Capture the cell that displays the provided text and extract its (X, Y) central coordinate. 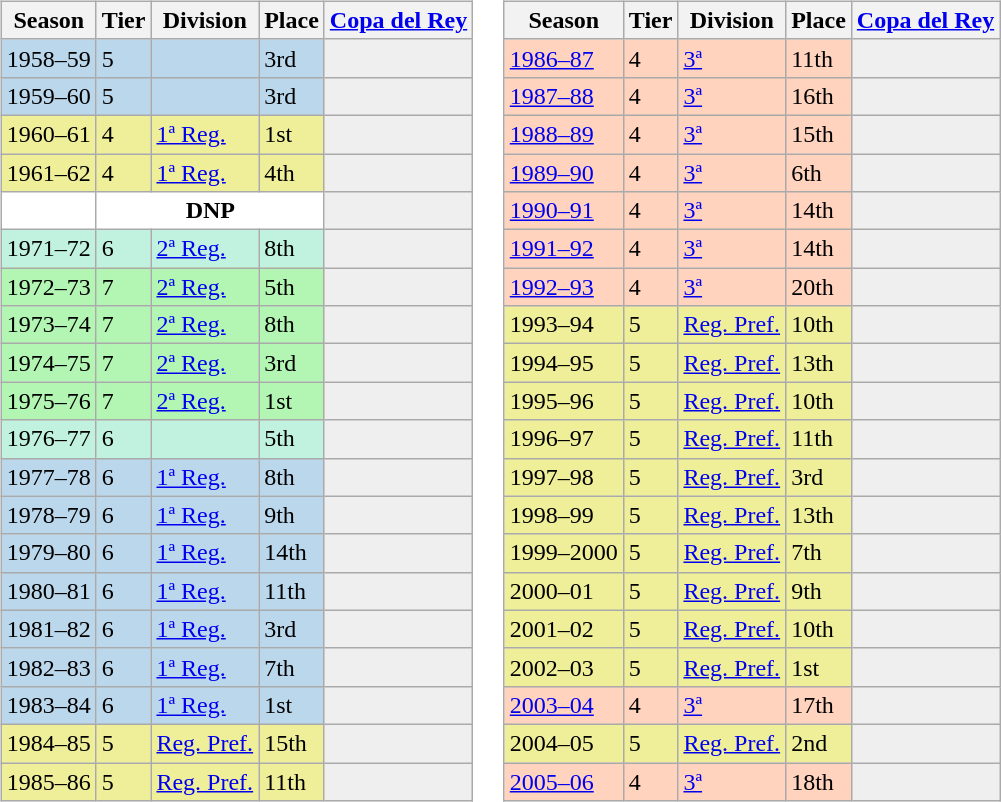
1994–95 (564, 363)
2001–02 (564, 629)
1984–85 (48, 743)
2000–01 (564, 591)
2nd (819, 743)
4th (292, 173)
1997–98 (564, 477)
16th (819, 96)
6th (819, 173)
1987–88 (564, 96)
1958–59 (48, 58)
2005–06 (564, 781)
DNP (210, 211)
1999–2000 (564, 553)
1972–73 (48, 287)
1995–96 (564, 401)
1974–75 (48, 363)
1973–74 (48, 325)
1990–91 (564, 211)
1979–80 (48, 553)
1977–78 (48, 477)
1996–97 (564, 439)
1998–99 (564, 515)
1961–62 (48, 173)
1982–83 (48, 667)
1988–89 (564, 134)
1991–92 (564, 249)
1985–86 (48, 781)
1993–94 (564, 325)
1975–76 (48, 401)
1960–61 (48, 134)
1959–60 (48, 96)
20th (819, 287)
1989–90 (564, 173)
1978–79 (48, 515)
1983–84 (48, 705)
2002–03 (564, 667)
17th (819, 705)
2003–04 (564, 705)
1986–87 (564, 58)
2004–05 (564, 743)
1976–77 (48, 439)
1992–93 (564, 287)
1971–72 (48, 249)
1981–82 (48, 629)
1980–81 (48, 591)
18th (819, 781)
